Detect which cell encompasses the target text, then output its [x, y] center coordinate. 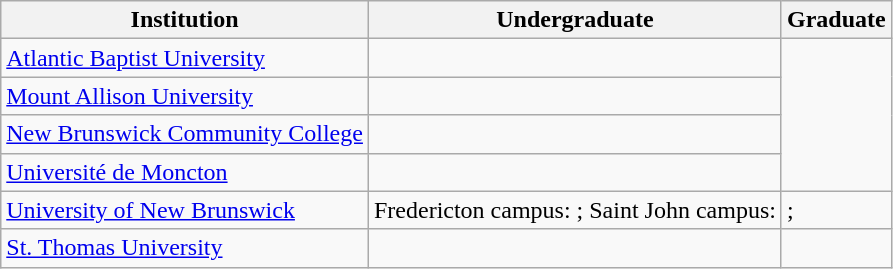
Graduate [836, 20]
; [836, 210]
New Brunswick Community College [185, 134]
University of New Brunswick [185, 210]
Undergraduate [574, 20]
Institution [185, 20]
Atlantic Baptist University [185, 58]
Mount Allison University [185, 96]
Fredericton campus: ; Saint John campus: [574, 210]
St. Thomas University [185, 248]
Université de Moncton [185, 172]
